Find where the given text appears and provide that cell's center as [X, Y] coordinate. 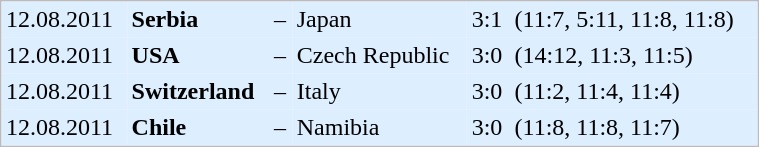
Chile [198, 128]
3:1 [488, 20]
(11:2, 11:4, 11:4) [634, 92]
USA [198, 56]
Switzerland [198, 92]
Italy [380, 92]
(11:8, 11:8, 11:7) [634, 128]
Japan [380, 20]
Serbia [198, 20]
Namibia [380, 128]
Czech Republic [380, 56]
(14:12, 11:3, 11:5) [634, 56]
(11:7, 5:11, 11:8, 11:8) [634, 20]
